Return the (x, y) coordinate for the center point of the cell that contains the specified text.  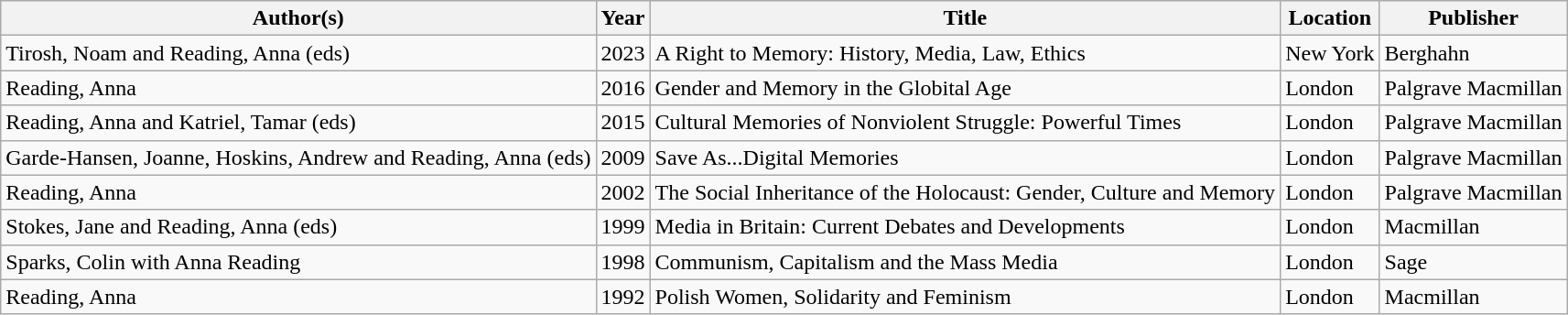
Tirosh, Noam and Reading, Anna (eds) (298, 53)
Reading, Anna and Katriel, Tamar (eds) (298, 123)
Gender and Memory in the Globital Age (965, 88)
1998 (622, 262)
2023 (622, 53)
Sparks, Colin with Anna Reading (298, 262)
2009 (622, 157)
2002 (622, 192)
Communism, Capitalism and the Mass Media (965, 262)
1992 (622, 297)
1999 (622, 227)
Location (1330, 18)
Stokes, Jane and Reading, Anna (eds) (298, 227)
New York (1330, 53)
Publisher (1474, 18)
Sage (1474, 262)
2016 (622, 88)
Save As...Digital Memories (965, 157)
Garde-Hansen, Joanne, Hoskins, Andrew and Reading, Anna (eds) (298, 157)
Polish Women, Solidarity and Feminism (965, 297)
Cultural Memories of Nonviolent Struggle: Powerful Times (965, 123)
2015 (622, 123)
Title (965, 18)
Media in Britain: Current Debates and Developments (965, 227)
A Right to Memory: History, Media, Law, Ethics (965, 53)
Year (622, 18)
Berghahn (1474, 53)
The Social Inheritance of the Holocaust: Gender, Culture and Memory (965, 192)
Author(s) (298, 18)
